Return the (x, y) coordinate for the center point of the cell that contains the specified text.  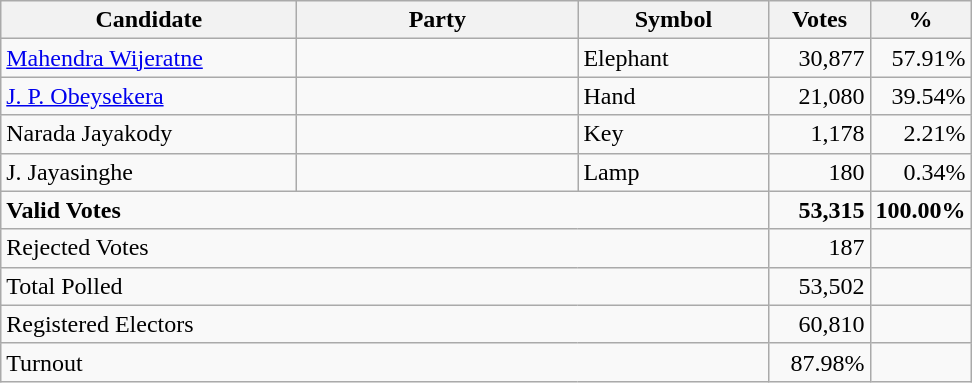
Registered Electors (385, 324)
180 (820, 172)
Lamp (674, 172)
1,178 (820, 134)
53,315 (820, 210)
Candidate (149, 20)
Total Polled (385, 286)
Hand (674, 96)
Votes (820, 20)
% (920, 20)
Party (438, 20)
87.98% (820, 362)
57.91% (920, 58)
100.00% (920, 210)
J. Jayasinghe (149, 172)
53,502 (820, 286)
2.21% (920, 134)
J. P. Obeysekera (149, 96)
30,877 (820, 58)
0.34% (920, 172)
39.54% (920, 96)
Elephant (674, 58)
Turnout (385, 362)
187 (820, 248)
Symbol (674, 20)
Mahendra Wijeratne (149, 58)
60,810 (820, 324)
Rejected Votes (385, 248)
Valid Votes (385, 210)
Narada Jayakody (149, 134)
Key (674, 134)
21,080 (820, 96)
